Determine the [X, Y] coordinate at the center of the cell enclosing the given text.  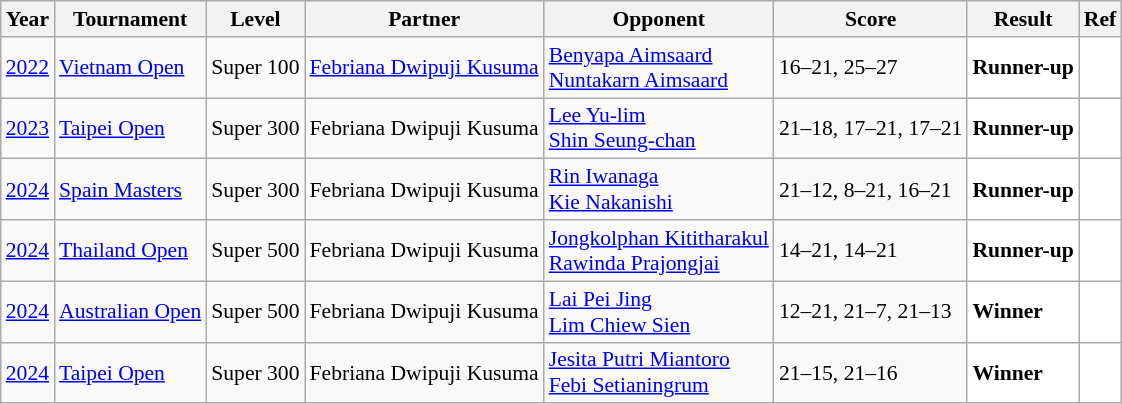
12–21, 21–7, 21–13 [871, 312]
Vietnam Open [130, 68]
Tournament [130, 19]
Rin Iwanaga Kie Nakanishi [659, 190]
14–21, 14–21 [871, 250]
Lai Pei Jing Lim Chiew Sien [659, 312]
Super 100 [255, 68]
Jongkolphan Kititharakul Rawinda Prajongjai [659, 250]
Australian Open [130, 312]
Lee Yu-lim Shin Seung-chan [659, 128]
16–21, 25–27 [871, 68]
Benyapa Aimsaard Nuntakarn Aimsaard [659, 68]
21–12, 8–21, 16–21 [871, 190]
Level [255, 19]
21–18, 17–21, 17–21 [871, 128]
Ref [1100, 19]
Jesita Putri Miantoro Febi Setianingrum [659, 372]
2023 [28, 128]
Score [871, 19]
Result [1022, 19]
Thailand Open [130, 250]
Partner [424, 19]
2022 [28, 68]
Opponent [659, 19]
Spain Masters [130, 190]
Year [28, 19]
21–15, 21–16 [871, 372]
